Capture the cell that displays the provided text and extract its [x, y] central coordinate. 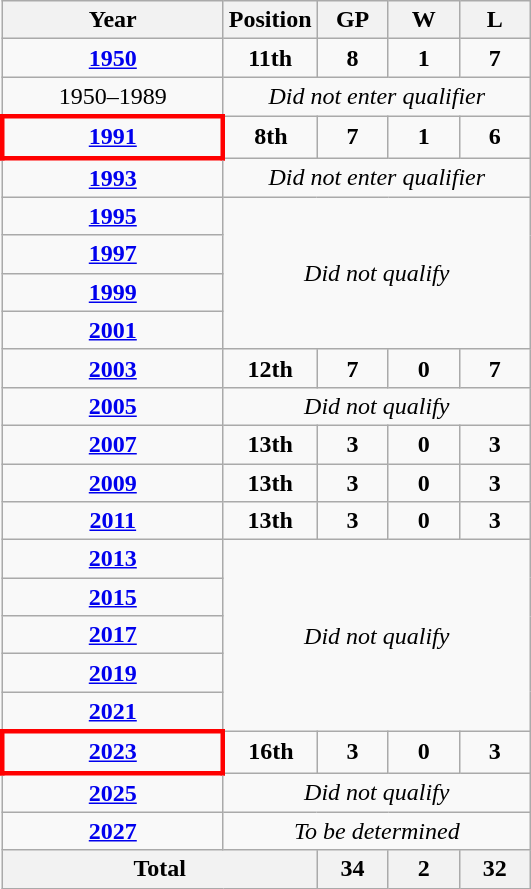
2005 [112, 406]
2019 [112, 673]
11th [270, 58]
8th [270, 136]
1991 [112, 136]
16th [270, 752]
32 [494, 869]
2003 [112, 368]
2009 [112, 483]
1999 [112, 292]
2027 [112, 831]
6 [494, 136]
8 [352, 58]
2 [424, 869]
2021 [112, 712]
2015 [112, 597]
W [424, 20]
34 [352, 869]
1995 [112, 216]
2013 [112, 559]
Year [112, 20]
1993 [112, 178]
1950 [112, 58]
12th [270, 368]
Total [160, 869]
2001 [112, 330]
2017 [112, 635]
2023 [112, 752]
2011 [112, 521]
1950–1989 [112, 97]
2025 [112, 792]
L [494, 20]
Position [270, 20]
GP [352, 20]
1997 [112, 254]
2007 [112, 444]
To be determined [376, 831]
